For the text-containing cell, return its midpoint in (X, Y) coordinate format. 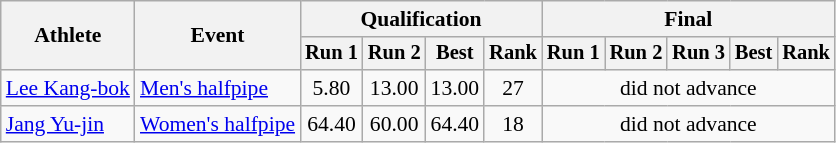
Jang Yu-jin (68, 124)
5.80 (332, 88)
Men's halfpipe (218, 88)
18 (513, 124)
Athlete (68, 36)
Qualification (421, 19)
Event (218, 36)
60.00 (394, 124)
Women's halfpipe (218, 124)
Final (688, 19)
Lee Kang-bok (68, 88)
27 (513, 88)
Run 3 (698, 54)
